Return [X, Y] of the center of cell containing provided text 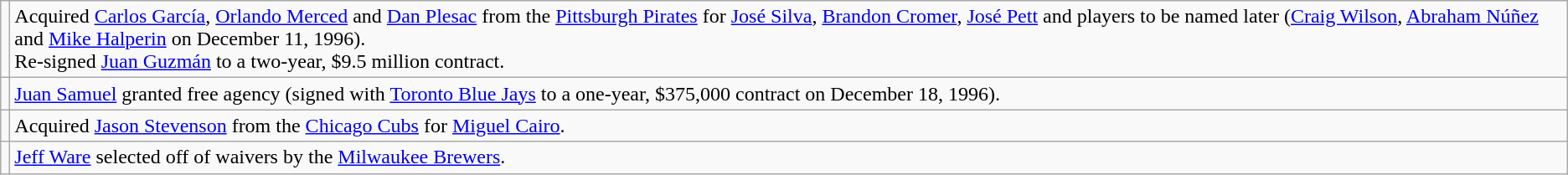
Juan Samuel granted free agency (signed with Toronto Blue Jays to a one-year, $375,000 contract on December 18, 1996). [789, 94]
Acquired Jason Stevenson from the Chicago Cubs for Miguel Cairo. [789, 126]
Jeff Ware selected off of waivers by the Milwaukee Brewers. [789, 157]
